From the cell containing the given text, extract its center point as (X, Y) coordinate. 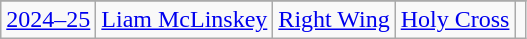
Holy Cross (455, 20)
Liam McLinskey (184, 20)
Right Wing (334, 20)
2024–25 (48, 20)
